From the cell containing the given text, extract its center point as (X, Y) coordinate. 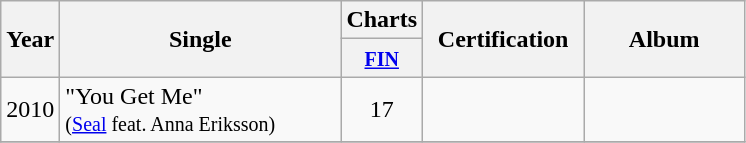
Single (200, 39)
Album (664, 39)
2010 (30, 110)
FIN (382, 58)
Year (30, 39)
17 (382, 110)
Charts (382, 20)
Certification (504, 39)
"You Get Me" (Seal feat. Anna Eriksson) (200, 110)
